Provide the (x, y) coordinate of the cell's center where the given text is located.  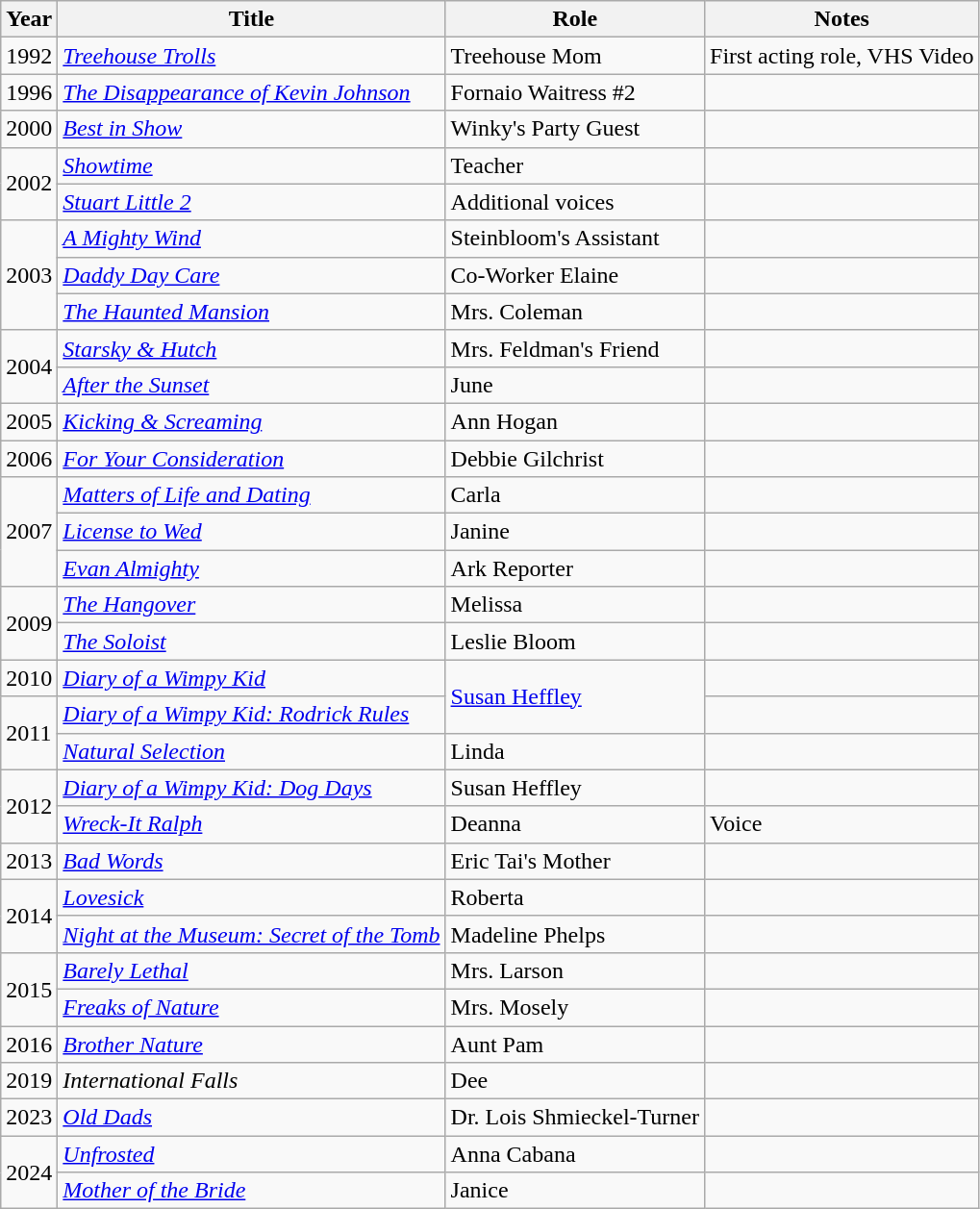
Year (29, 19)
1992 (29, 56)
Winky's Party Guest (575, 129)
License to Wed (252, 532)
Daddy Day Care (252, 275)
Treehouse Mom (575, 56)
Eric Tai's Mother (575, 861)
Fornaio Waitress #2 (575, 92)
2011 (29, 733)
Old Dads (252, 1118)
2005 (29, 421)
Treehouse Trolls (252, 56)
Melissa (575, 605)
Best in Show (252, 129)
Kicking & Screaming (252, 421)
Natural Selection (252, 751)
2023 (29, 1118)
2019 (29, 1081)
The Hangover (252, 605)
Anna Cabana (575, 1154)
1996 (29, 92)
Aunt Pam (575, 1044)
Voice (842, 824)
Wreck-It Ralph (252, 824)
2013 (29, 861)
Co-Worker Elaine (575, 275)
2016 (29, 1044)
Notes (842, 19)
2002 (29, 184)
Ark Reporter (575, 568)
June (575, 385)
For Your Consideration (252, 459)
2006 (29, 459)
2010 (29, 678)
First acting role, VHS Video (842, 56)
Evan Almighty (252, 568)
Leslie Bloom (575, 642)
2003 (29, 275)
International Falls (252, 1081)
Stuart Little 2 (252, 202)
Bad Words (252, 861)
Carla (575, 495)
Madeline Phelps (575, 934)
Title (252, 19)
Starsky & Hutch (252, 348)
2014 (29, 916)
Lovesick (252, 897)
Janice (575, 1191)
2007 (29, 532)
2015 (29, 989)
Ann Hogan (575, 421)
Unfrosted (252, 1154)
Diary of a Wimpy Kid: Dog Days (252, 788)
Brother Nature (252, 1044)
Mrs. Coleman (575, 312)
Debbie Gilchrist (575, 459)
Janine (575, 532)
Linda (575, 751)
The Disappearance of Kevin Johnson (252, 92)
Mother of the Bride (252, 1191)
2009 (29, 623)
Diary of a Wimpy Kid (252, 678)
2012 (29, 806)
2004 (29, 366)
Role (575, 19)
A Mighty Wind (252, 239)
2024 (29, 1172)
Night at the Museum: Secret of the Tomb (252, 934)
Mrs. Mosely (575, 1007)
Additional voices (575, 202)
Steinbloom's Assistant (575, 239)
Diary of a Wimpy Kid: Rodrick Rules (252, 715)
Matters of Life and Dating (252, 495)
Roberta (575, 897)
Teacher (575, 165)
2000 (29, 129)
Mrs. Feldman's Friend (575, 348)
Dr. Lois Shmieckel-Turner (575, 1118)
Freaks of Nature (252, 1007)
Dee (575, 1081)
The Soloist (252, 642)
Mrs. Larson (575, 970)
After the Sunset (252, 385)
The Haunted Mansion (252, 312)
Barely Lethal (252, 970)
Showtime (252, 165)
Deanna (575, 824)
